Search for the cell housing the specified text and yield its (X, Y) center coordinate. 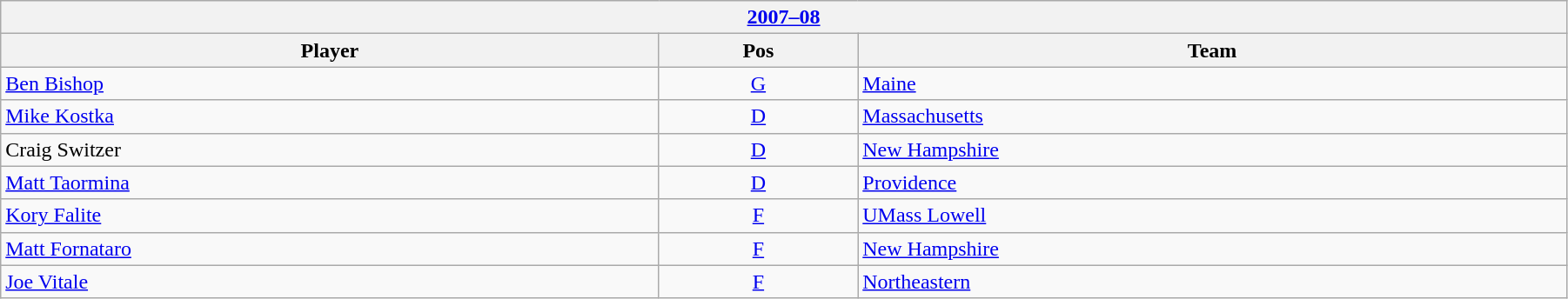
Pos (759, 50)
Player (330, 50)
Craig Switzer (330, 149)
Joe Vitale (330, 282)
Matt Taormina (330, 183)
2007–08 (784, 17)
Ben Bishop (330, 83)
Massachusetts (1213, 116)
Maine (1213, 83)
UMass Lowell (1213, 216)
Northeastern (1213, 282)
Providence (1213, 183)
Mike Kostka (330, 116)
Matt Fornataro (330, 249)
Kory Falite (330, 216)
G (759, 83)
Team (1213, 50)
